For the text-containing cell, return its midpoint in (x, y) coordinate format. 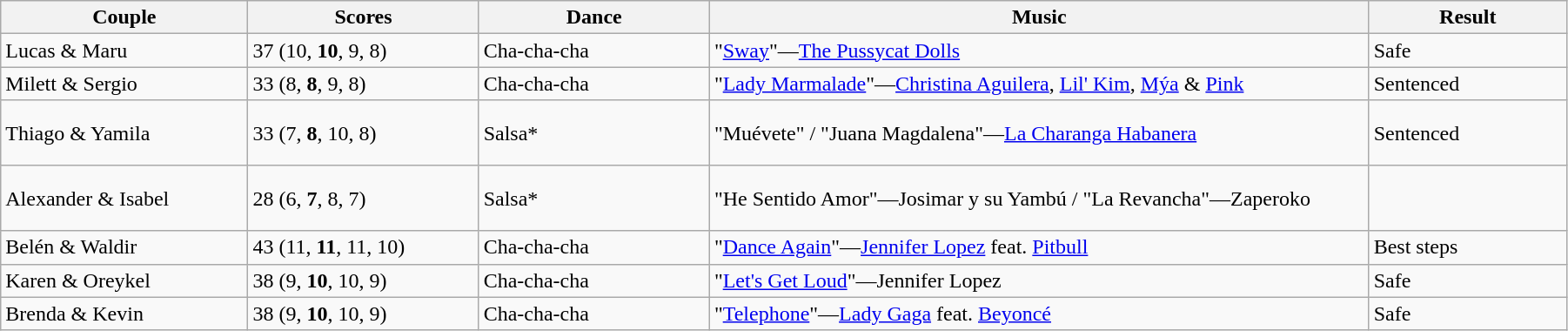
Lucas & Maru (124, 51)
"Dance Again"—Jennifer Lopez feat. Pitbull (1039, 247)
28 (6, 7, 8, 7) (364, 199)
Alexander & Isabel (124, 199)
"He Sentido Amor"—Josimar y su Yambú / "La Revancha"—Zaperoko (1039, 199)
Best steps (1467, 247)
Brenda & Kevin (124, 314)
Music (1039, 17)
Thiago & Yamila (124, 132)
"Telephone"—Lady Gaga feat. Beyoncé (1039, 314)
Karen & Oreykel (124, 280)
"Sway"—The Pussycat Dolls (1039, 51)
"Let's Get Loud"—Jennifer Lopez (1039, 280)
Scores (364, 17)
Belén & Waldir (124, 247)
"Lady Marmalade"—Christina Aguilera, Lil' Kim, Mýa & Pink (1039, 84)
33 (8, 8, 9, 8) (364, 84)
Milett & Sergio (124, 84)
43 (11, 11, 11, 10) (364, 247)
Result (1467, 17)
Couple (124, 17)
Dance (593, 17)
"Muévete" / "Juana Magdalena"—La Charanga Habanera (1039, 132)
37 (10, 10, 9, 8) (364, 51)
33 (7, 8, 10, 8) (364, 132)
